Return [X, Y] of the center of cell containing provided text 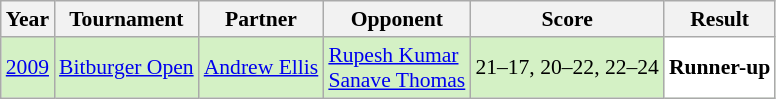
21–17, 20–22, 22–24 [567, 68]
Rupesh Kumar Sanave Thomas [396, 68]
Result [720, 19]
Score [567, 19]
Opponent [396, 19]
Andrew Ellis [262, 68]
2009 [28, 68]
Runner-up [720, 68]
Partner [262, 19]
Year [28, 19]
Tournament [126, 19]
Bitburger Open [126, 68]
